Capture the cell that displays the provided text and extract its [X, Y] central coordinate. 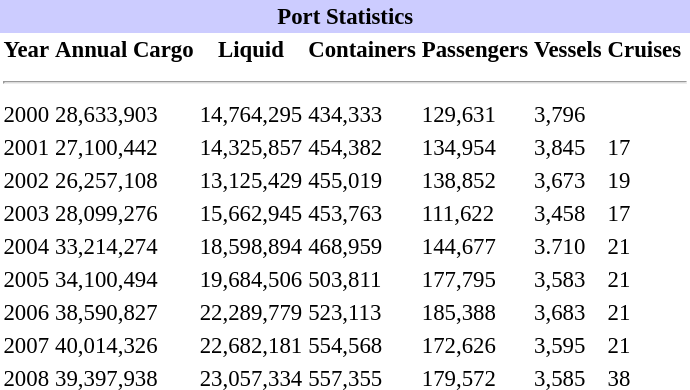
3,683 [568, 312]
14,325,857 [252, 148]
129,631 [475, 114]
Liquid [252, 50]
554,568 [362, 346]
Passengers [475, 50]
3,796 [568, 114]
455,019 [362, 180]
3,458 [568, 214]
Annual Cargo [124, 50]
3,583 [568, 280]
177,795 [475, 280]
27,100,442 [124, 148]
185,388 [475, 312]
2000 [26, 114]
134,954 [475, 148]
Vessels [568, 50]
2004 [26, 246]
454,382 [362, 148]
Port Statistics [345, 16]
18,598,894 [252, 246]
172,626 [475, 346]
Cruises [644, 50]
13,125,429 [252, 180]
Containers [362, 50]
38,590,827 [124, 312]
28,633,903 [124, 114]
19 [644, 180]
28,099,276 [124, 214]
3.710 [568, 246]
34,100,494 [124, 280]
40,014,326 [124, 346]
26,257,108 [124, 180]
Year [26, 50]
3,845 [568, 148]
3,673 [568, 180]
111,622 [475, 214]
2006 [26, 312]
503,811 [362, 280]
468,959 [362, 246]
2001 [26, 148]
22,289,779 [252, 312]
2002 [26, 180]
453,763 [362, 214]
144,677 [475, 246]
3,595 [568, 346]
19,684,506 [252, 280]
434,333 [362, 114]
33,214,274 [124, 246]
523,113 [362, 312]
14,764,295 [252, 114]
2007 [26, 346]
15,662,945 [252, 214]
2003 [26, 214]
138,852 [475, 180]
22,682,181 [252, 346]
2005 [26, 280]
